Detect which cell encompasses the target text, then output its (X, Y) center coordinate. 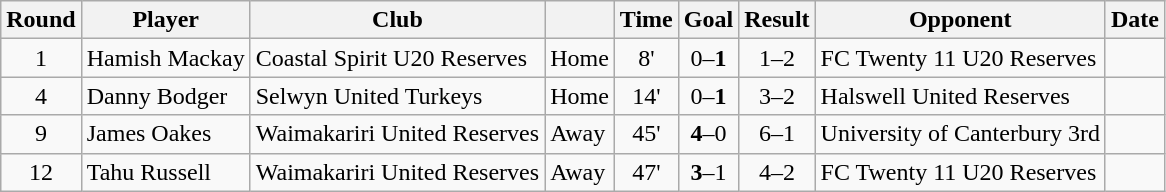
1–2 (777, 58)
14' (646, 96)
Club (397, 20)
Tahu Russell (166, 172)
12 (41, 172)
Hamish Mackay (166, 58)
Opponent (960, 20)
Time (646, 20)
3–1 (708, 172)
8' (646, 58)
Selwyn United Turkeys (397, 96)
4–2 (777, 172)
Goal (708, 20)
47' (646, 172)
Result (777, 20)
6–1 (777, 134)
4 (41, 96)
Date (1134, 20)
Round (41, 20)
9 (41, 134)
1 (41, 58)
Danny Bodger (166, 96)
Halswell United Reserves (960, 96)
3–2 (777, 96)
James Oakes (166, 134)
45' (646, 134)
4–0 (708, 134)
Player (166, 20)
University of Canterbury 3rd (960, 134)
Coastal Spirit U20 Reserves (397, 58)
